From the cell containing the given text, extract its center point as [x, y] coordinate. 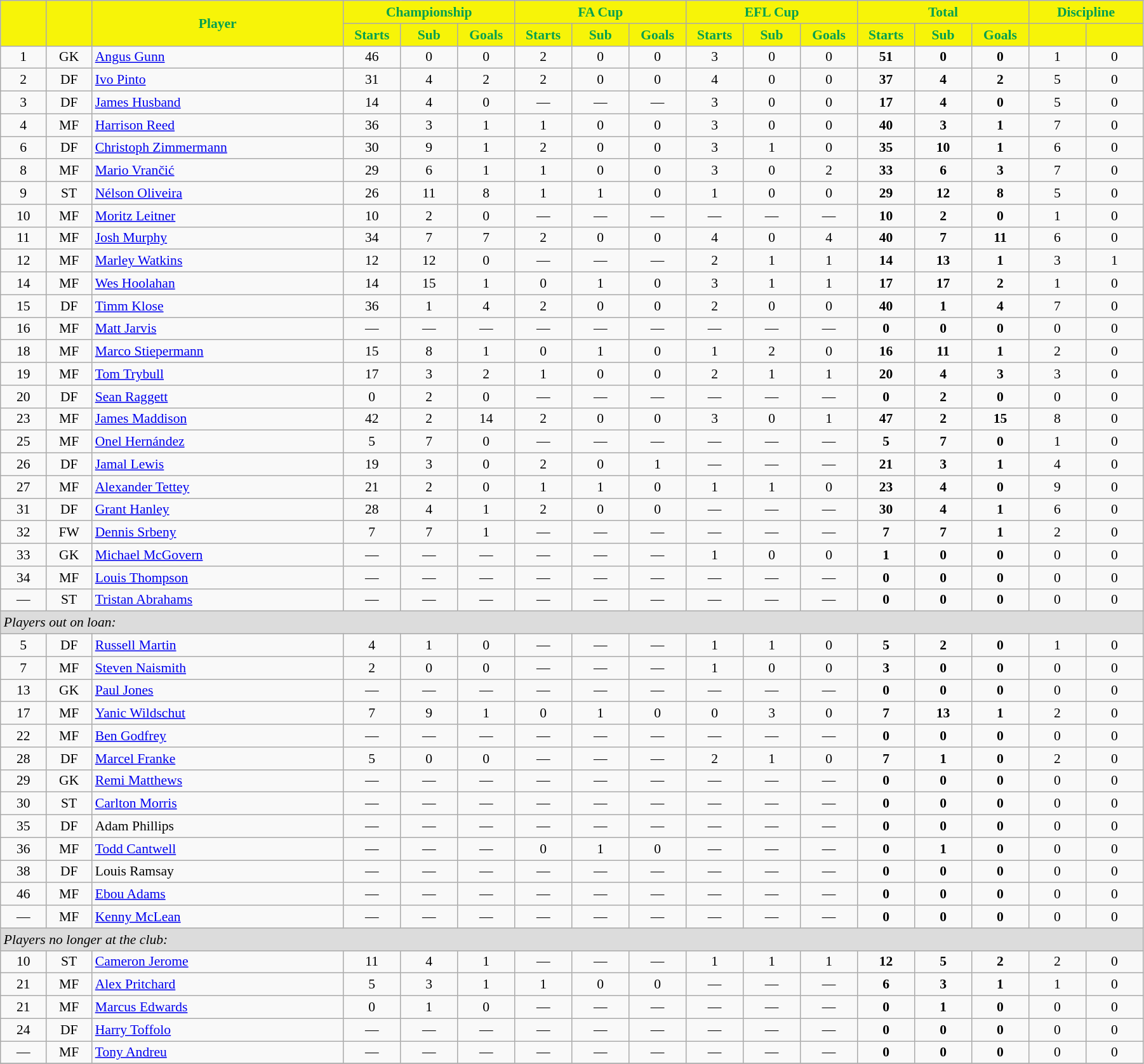
Marley Watkins [218, 261]
51 [886, 57]
Dennis Srbeny [218, 533]
Marcus Edwards [218, 1007]
Marcel Franke [218, 759]
Ebou Adams [218, 894]
EFL Cup [772, 12]
18 [23, 352]
32 [23, 533]
Alex Pritchard [218, 985]
27 [23, 487]
Todd Cantwell [218, 849]
Carlton Morris [218, 804]
Josh Murphy [218, 238]
Louis Thompson [218, 578]
Discipline [1086, 12]
Michael McGovern [218, 555]
Kenny McLean [218, 917]
Louis Ramsay [218, 872]
Angus Gunn [218, 57]
Paul Jones [218, 691]
Adam Phillips [218, 827]
Cameron Jerome [218, 962]
Remi Matthews [218, 781]
Harry Toffolo [218, 1030]
Onel Hernández [218, 442]
Sean Raggett [218, 397]
Christoph Zimmermann [218, 148]
Players no longer at the club: [572, 940]
Steven Naismith [218, 668]
37 [886, 80]
Marco Stiepermann [218, 352]
47 [886, 419]
42 [372, 419]
Moritz Leitner [218, 216]
Grant Hanley [218, 510]
Harrison Reed [218, 125]
Nélson Oliveira [218, 193]
Jamal Lewis [218, 465]
James Husband [218, 103]
38 [23, 872]
24 [23, 1030]
Player [218, 23]
Russell Martin [218, 646]
Total [943, 12]
Ivo Pinto [218, 80]
James Maddison [218, 419]
25 [23, 442]
Timm Klose [218, 306]
Players out on loan: [572, 623]
Tristan Abrahams [218, 600]
Wes Hoolahan [218, 284]
FA Cup [601, 12]
Championship [429, 12]
Mario Vrančić [218, 171]
Matt Jarvis [218, 329]
Tony Andreu [218, 1053]
Ben Godfrey [218, 736]
22 [23, 736]
Alexander Tettey [218, 487]
FW [69, 533]
Tom Trybull [218, 374]
Yanic Wildschut [218, 714]
